Detect which cell encompasses the target text, then output its (x, y) center coordinate. 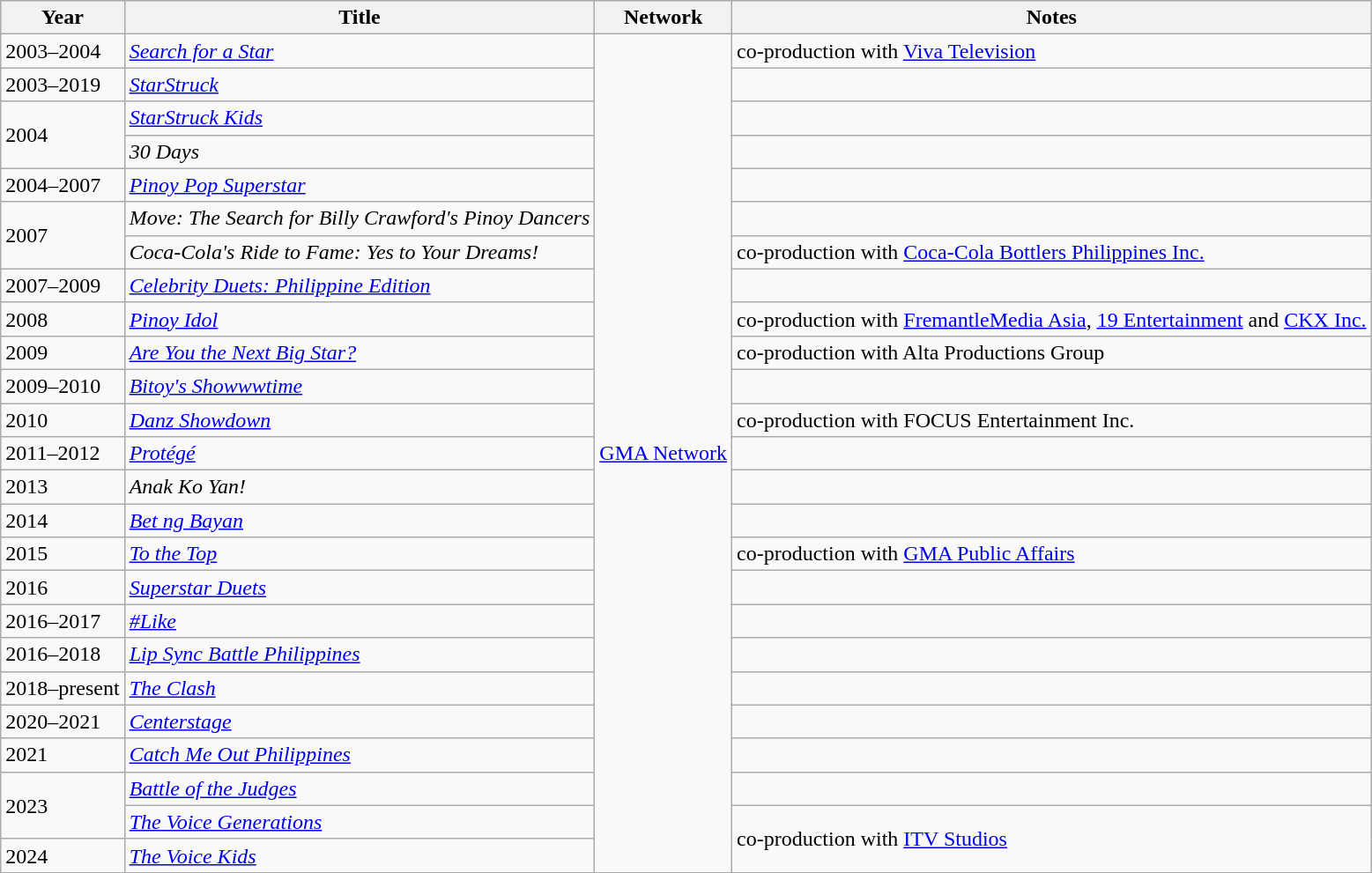
StarStruck (360, 85)
#Like (360, 621)
2009–2010 (63, 386)
Network (664, 18)
2020–2021 (63, 721)
StarStruck Kids (360, 118)
2015 (63, 554)
Search for a Star (360, 51)
The Voice Generations (360, 822)
Bet ng Bayan (360, 521)
2004–2007 (63, 185)
2023 (63, 805)
Celebrity Duets: Philippine Edition (360, 285)
2024 (63, 855)
Lip Sync Battle Philippines (360, 655)
2016–2017 (63, 621)
Are You the Next Big Star? (360, 352)
Year (63, 18)
Move: The Search for Billy Crawford's Pinoy Dancers (360, 218)
Pinoy Idol (360, 319)
co-production with ITV Studios (1052, 839)
2016 (63, 588)
The Clash (360, 688)
To the Top (360, 554)
30 Days (360, 152)
co-production with Viva Television (1052, 51)
2011–2012 (63, 454)
Centerstage (360, 721)
2004 (63, 135)
Protégé (360, 454)
co-production with Coca-Cola Bottlers Philippines Inc. (1052, 252)
2010 (63, 420)
Battle of the Judges (360, 788)
The Voice Kids (360, 855)
Superstar Duets (360, 588)
Catch Me Out Philippines (360, 755)
Anak Ko Yan! (360, 487)
2013 (63, 487)
GMA Network (664, 454)
2008 (63, 319)
2016–2018 (63, 655)
Title (360, 18)
2007 (63, 235)
Danz Showdown (360, 420)
Pinoy Pop Superstar (360, 185)
co-production with Alta Productions Group (1052, 352)
co-production with FremantleMedia Asia, 19 Entertainment and CKX Inc. (1052, 319)
2014 (63, 521)
2021 (63, 755)
Bitoy's Showwwtime (360, 386)
2018–present (63, 688)
co-production with FOCUS Entertainment Inc. (1052, 420)
2007–2009 (63, 285)
Coca-Cola's Ride to Fame: Yes to Your Dreams! (360, 252)
Notes (1052, 18)
2003–2019 (63, 85)
2003–2004 (63, 51)
co-production with GMA Public Affairs (1052, 554)
2009 (63, 352)
